Output the [X, Y] coordinate of the center of the cell containing the given text.  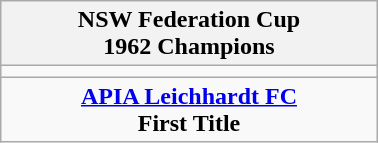
APIA Leichhardt FCFirst Title [189, 110]
NSW Federation Cup1962 Champions [189, 34]
